Return [x, y] of the center of cell containing provided text 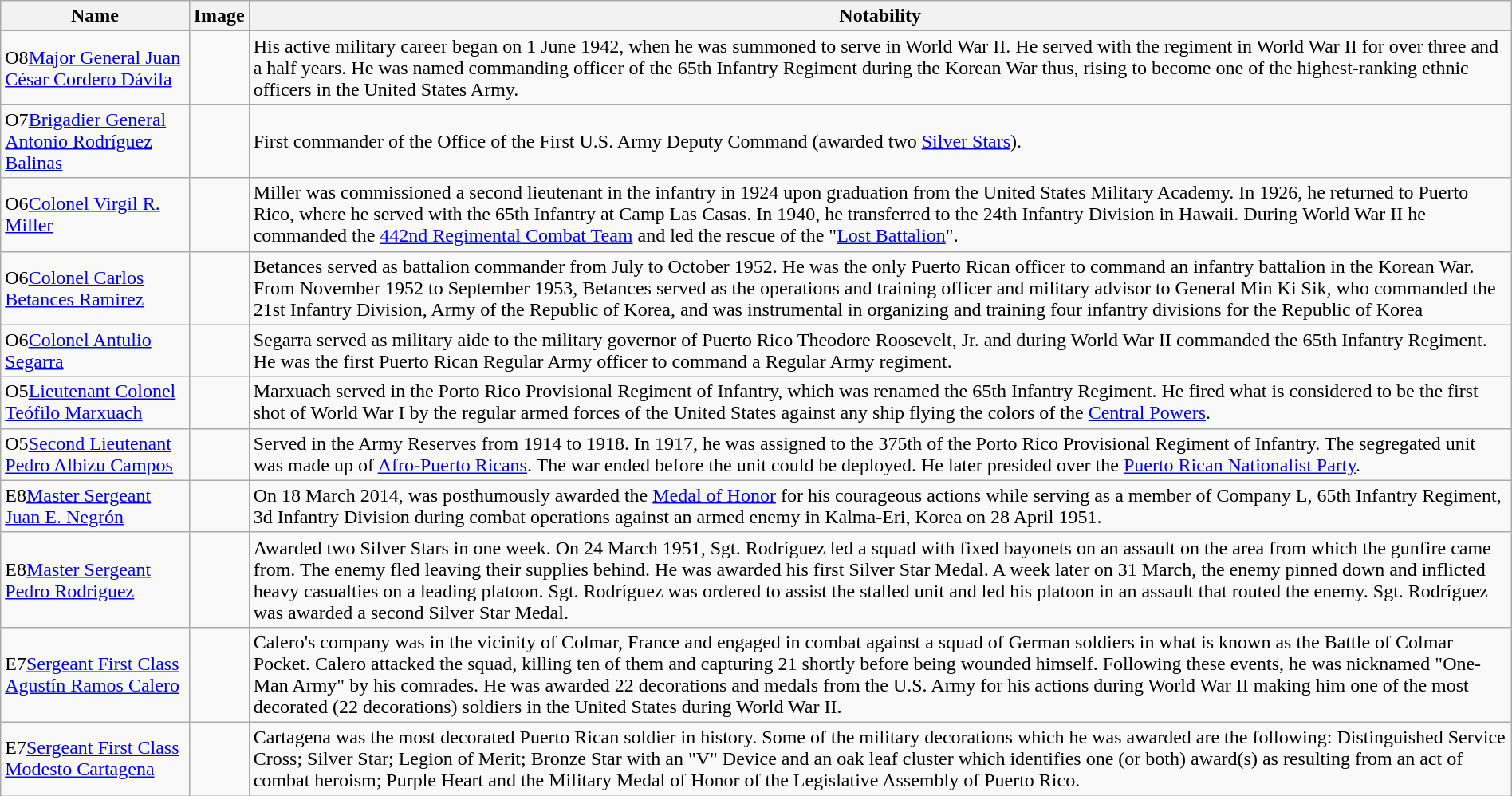
O8Major General Juan César Cordero Dávila [95, 68]
Name [95, 16]
O6Colonel Virgil R. Miller [95, 215]
O6Colonel Antulio Segarra [95, 351]
E7Sergeant First Class Modesto Cartagena [95, 759]
E8Master Sergeant Pedro Rodriguez [95, 579]
First commander of the Office of the First U.S. Army Deputy Command (awarded two Silver Stars). [880, 141]
O5Second Lieutenant Pedro Albizu Campos [95, 455]
Notability [880, 16]
O6Colonel Carlos Betances Ramirez [95, 288]
E7Sergeant First Class Agustín Ramos Calero [95, 675]
O5Lieutenant Colonel Teófilo Marxuach [95, 402]
E8Master Sergeant Juan E. Negrón [95, 506]
O7Brigadier General Antonio Rodríguez Balinas [95, 141]
Image [219, 16]
